Find where the given text appears and provide that cell's center as (x, y) coordinate. 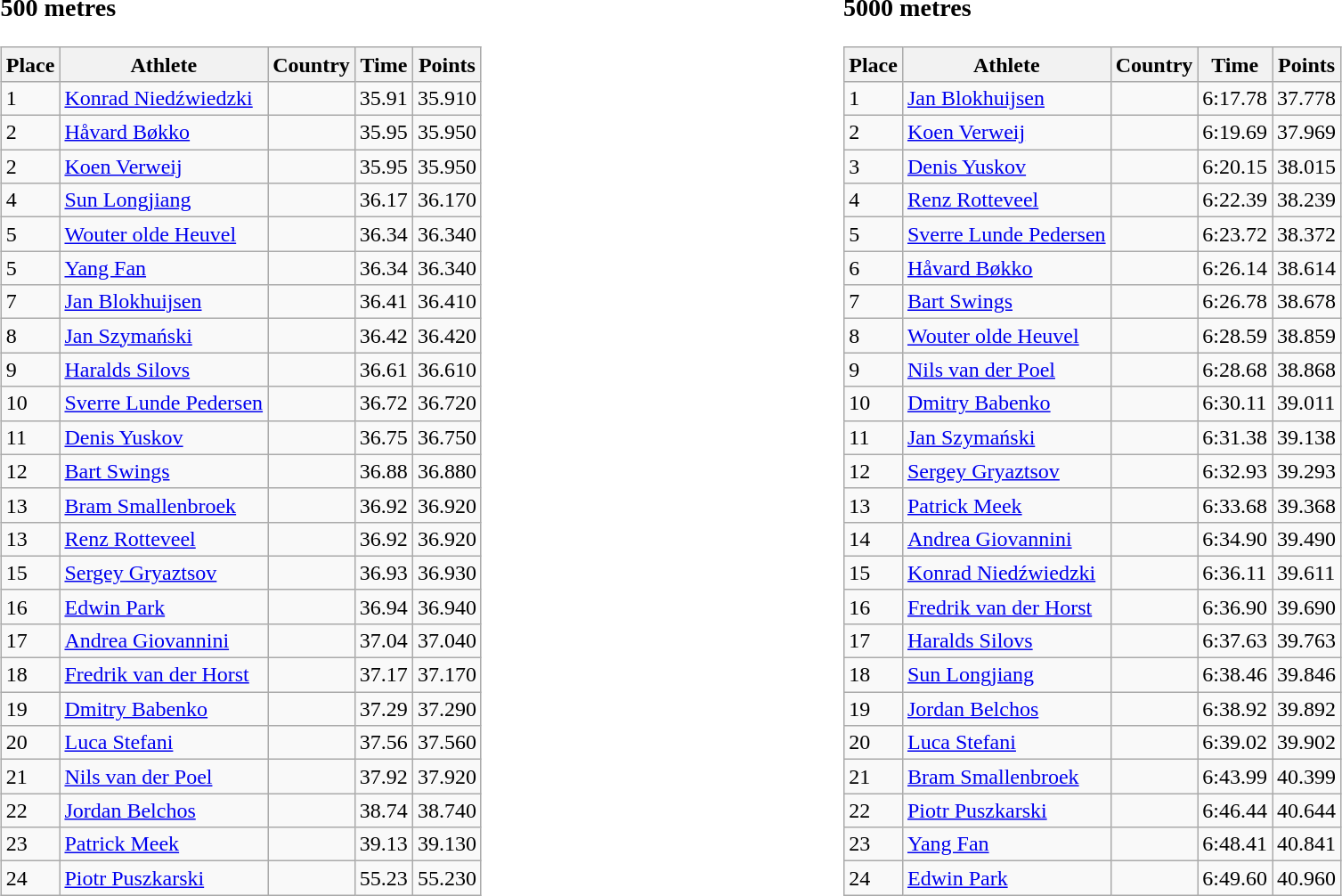
6:30.11 (1235, 403)
6 (874, 268)
6:33.68 (1235, 505)
39.130 (447, 844)
14 (874, 539)
39.892 (1307, 709)
36.410 (447, 302)
6:36.90 (1235, 607)
39.368 (1307, 505)
36.75 (383, 437)
39.490 (1307, 539)
6:37.63 (1235, 640)
36.930 (447, 573)
39.846 (1307, 675)
36.88 (383, 471)
37.290 (447, 709)
38.740 (447, 810)
6:49.60 (1235, 878)
36.750 (447, 437)
37.170 (447, 675)
39.138 (1307, 437)
36.420 (447, 336)
6:17.78 (1235, 98)
6:48.41 (1235, 844)
38.859 (1307, 336)
6:22.39 (1235, 200)
37.969 (1307, 133)
6:28.59 (1235, 336)
38.868 (1307, 370)
39.611 (1307, 573)
6:26.14 (1235, 268)
39.293 (1307, 471)
37.920 (447, 777)
36.170 (447, 200)
38.372 (1307, 234)
6:32.93 (1235, 471)
6:43.99 (1235, 777)
6:36.11 (1235, 573)
3 (874, 167)
37.17 (383, 675)
36.17 (383, 200)
39.13 (383, 844)
55.230 (447, 878)
37.29 (383, 709)
6:39.02 (1235, 743)
38.239 (1307, 200)
6:46.44 (1235, 810)
36.610 (447, 370)
39.902 (1307, 743)
35.910 (447, 98)
36.41 (383, 302)
6:31.38 (1235, 437)
6:20.15 (1235, 167)
6:38.46 (1235, 675)
36.42 (383, 336)
6:34.90 (1235, 539)
38.678 (1307, 302)
37.778 (1307, 98)
36.720 (447, 403)
36.72 (383, 403)
6:23.72 (1235, 234)
36.61 (383, 370)
36.94 (383, 607)
6:19.69 (1235, 133)
6:28.68 (1235, 370)
38.015 (1307, 167)
40.399 (1307, 777)
39.690 (1307, 607)
37.560 (447, 743)
6:38.92 (1235, 709)
6:26.78 (1235, 302)
38.614 (1307, 268)
36.940 (447, 607)
39.763 (1307, 640)
36.93 (383, 573)
38.74 (383, 810)
37.56 (383, 743)
37.04 (383, 640)
39.011 (1307, 403)
37.040 (447, 640)
40.960 (1307, 878)
55.23 (383, 878)
36.880 (447, 471)
35.91 (383, 98)
37.92 (383, 777)
40.644 (1307, 810)
40.841 (1307, 844)
